Search for the cell housing the specified text and yield its [x, y] center coordinate. 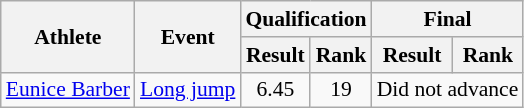
Event [188, 36]
6.45 [275, 90]
Did not advance [448, 90]
Eunice Barber [68, 90]
Long jump [188, 90]
Qualification [306, 19]
19 [340, 90]
Athlete [68, 36]
Final [448, 19]
